Capture the cell that displays the provided text and extract its [X, Y] central coordinate. 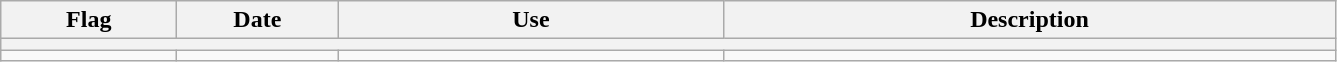
Description [1030, 20]
Use [531, 20]
Date [258, 20]
Flag [89, 20]
